Output the (x, y) coordinate of the center of the cell containing the given text.  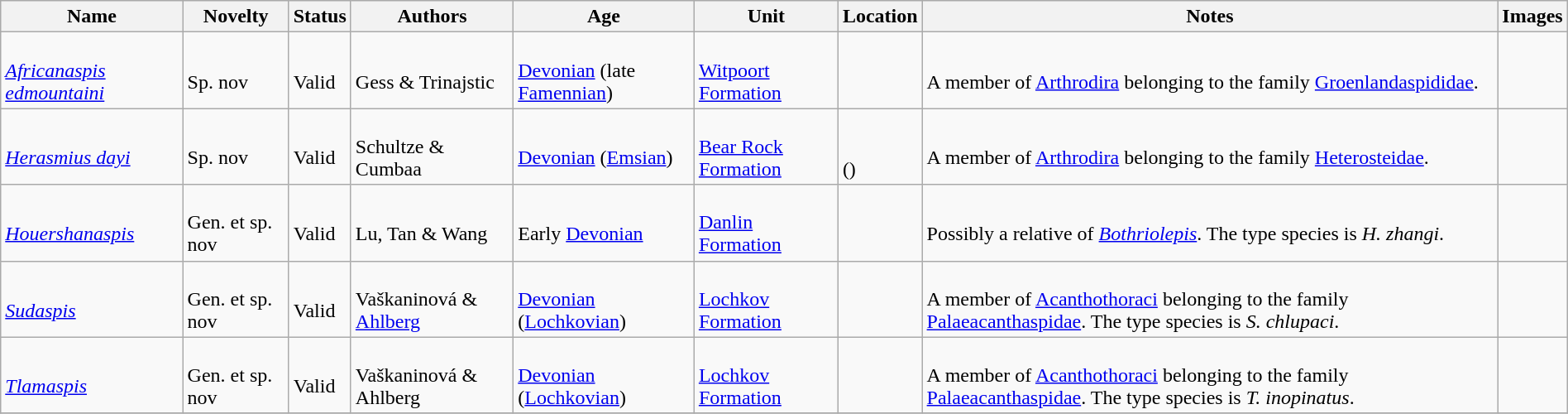
() (880, 147)
Lu, Tan & Wang (432, 223)
Unit (766, 17)
Africanaspis edmountaini (92, 70)
Houershanaspis (92, 223)
Age (604, 17)
Schultze & Cumbaa (432, 147)
Sudaspis (92, 299)
Notes (1210, 17)
Images (1532, 17)
Bear Rock Formation (766, 147)
Devonian (late Famennian) (604, 70)
A member of Acanthothoraci belonging to the family Palaeacanthaspidae. The type species is T. inopinatus. (1210, 375)
Devonian (Emsian) (604, 147)
Tlamaspis (92, 375)
Location (880, 17)
Early Devonian (604, 223)
Name (92, 17)
Witpoort Formation (766, 70)
Herasmius dayi (92, 147)
A member of Acanthothoraci belonging to the family Palaeacanthaspidae. The type species is S. chlupaci. (1210, 299)
Possibly a relative of Bothriolepis. The type species is H. zhangi. (1210, 223)
Gess & Trinajstic (432, 70)
Novelty (236, 17)
A member of Arthrodira belonging to the family Heterosteidae. (1210, 147)
Status (319, 17)
Authors (432, 17)
A member of Arthrodira belonging to the family Groenlandaspididae. (1210, 70)
Danlin Formation (766, 223)
